Determine the [X, Y] coordinate at the center of the cell enclosing the given text.  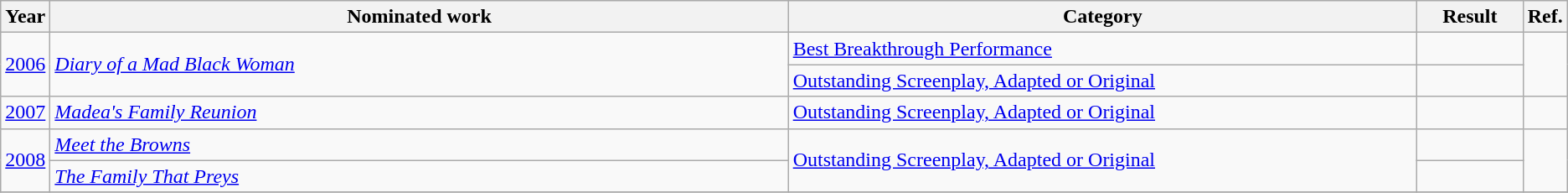
Category [1102, 17]
Madea's Family Reunion [419, 112]
Meet the Browns [419, 144]
Result [1469, 17]
Ref. [1545, 17]
2006 [25, 65]
Year [25, 17]
The Family That Preys [419, 176]
2007 [25, 112]
2008 [25, 160]
Nominated work [419, 17]
Diary of a Mad Black Woman [419, 65]
Best Breakthrough Performance [1102, 49]
